For the text-containing cell, return its midpoint in (X, Y) coordinate format. 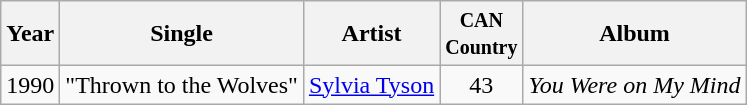
"Thrown to the Wolves" (182, 85)
CAN Country (482, 34)
Single (182, 34)
43 (482, 85)
Artist (371, 34)
Album (634, 34)
Year (30, 34)
Sylvia Tyson (371, 85)
1990 (30, 85)
You Were on My Mind (634, 85)
